Pinpoint the cell where the given text exists, returning its (X, Y) midpoint coordinate. 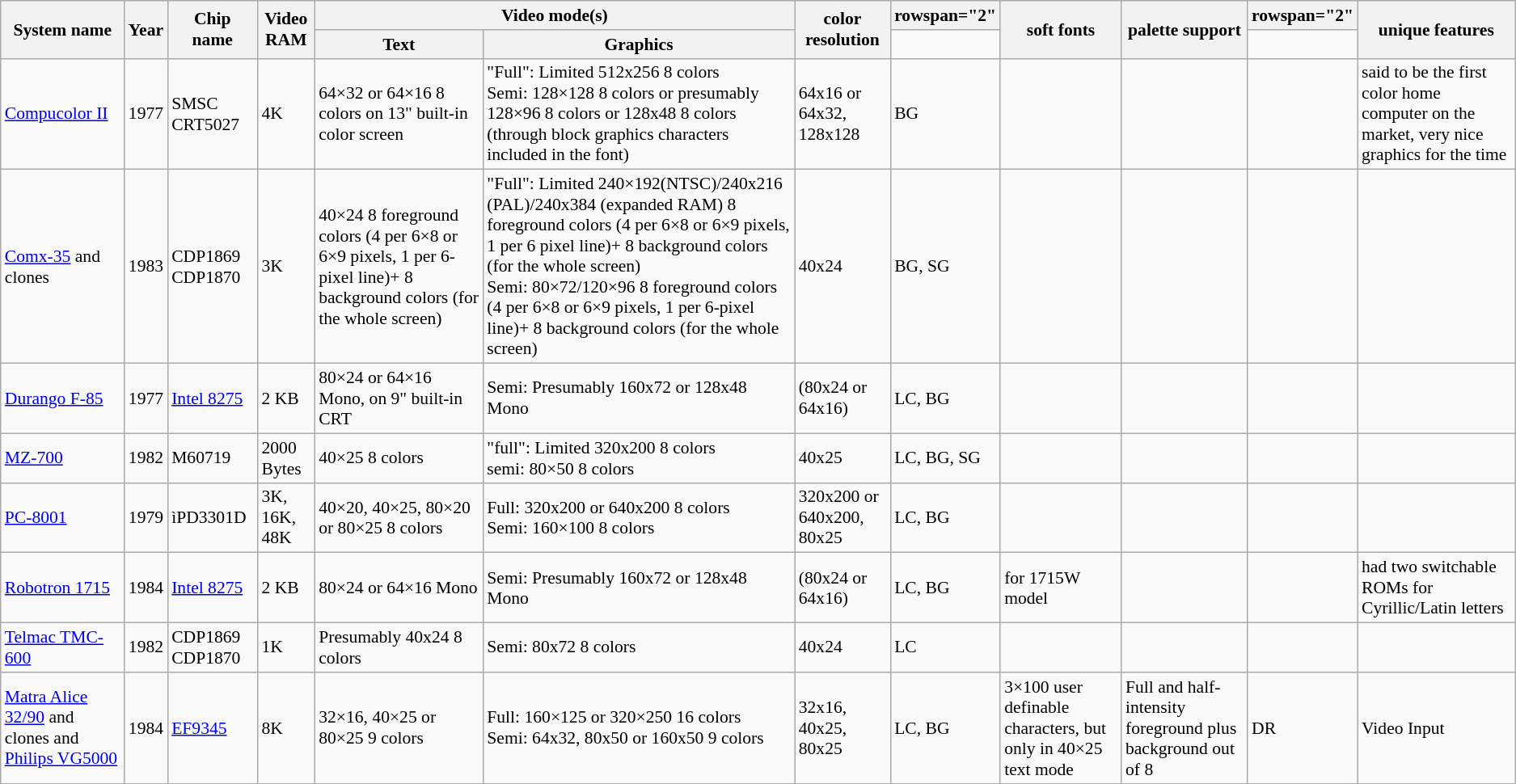
unique features (1436, 29)
Semi: 80x72 8 colors (639, 648)
40x25 (842, 457)
BG, SG (945, 267)
for 1715W model (1061, 588)
320x200 or 640x200, 80x25 (842, 517)
ìPD3301D (212, 517)
MZ-700 (63, 457)
had two switchable ROMs for Cyrillic/Latin letters (1436, 588)
Video mode(s) (555, 15)
soft fonts (1061, 29)
32×16, 40×25 or 80×25 9 colors (399, 728)
Robotron 1715 (63, 588)
"full": Limited 320x200 8 colorssemi: 80×50 8 colors (639, 457)
Graphics (639, 44)
Chip name (212, 29)
LC, BG, SG (945, 457)
LC (945, 648)
Full: 160×125 or 320×250 16 colorsSemi: 64x32, 80x50 or 160x50 9 colors (639, 728)
Comx-35 and clones (63, 267)
EF9345 (212, 728)
Durango F-85 (63, 399)
Video RAM (286, 29)
PC-8001 (63, 517)
palette support (1185, 29)
Telmac TMC-600 (63, 648)
40×20, 40×25, 80×20 or 80×25 8 colors (399, 517)
32x16, 40x25, 80x25 (842, 728)
40×24 8 foreground colors (4 per 6×8 or 6×9 pixels, 1 per 6-pixel line)+ 8 background colors (for the whole screen) (399, 267)
Full: 320x200 or 640x200 8 colorsSemi: 160×100 8 colors (639, 517)
2000 Bytes (286, 457)
DR (1303, 728)
Text (399, 44)
8K (286, 728)
color resolution (842, 29)
Matra Alice 32/90 and clones and Philips VG5000 (63, 728)
Presumably 40x24 8 colors (399, 648)
BG (945, 114)
1979 (146, 517)
1983 (146, 267)
1K (286, 648)
64x16 or 64x32, 128x128 (842, 114)
said to be the first color home computer on the market, very nice graphics for the time (1436, 114)
80×24 or 64×16 Mono (399, 588)
4K (286, 114)
40×25 8 colors (399, 457)
64×32 or 64×16 8 colors on 13" built-in color screen (399, 114)
Compucolor II (63, 114)
M60719 (212, 457)
SMSC CRT5027 (212, 114)
Video Input (1436, 728)
3K (286, 267)
3K, 16K, 48K (286, 517)
Year (146, 29)
3×100 user definable characters, but only in 40×25 text mode (1061, 728)
Full and half-intensity foreground plus background out of 8 (1185, 728)
System name (63, 29)
80×24 or 64×16 Mono, on 9" built-in CRT (399, 399)
